Return [X, Y] of the center of cell containing provided text 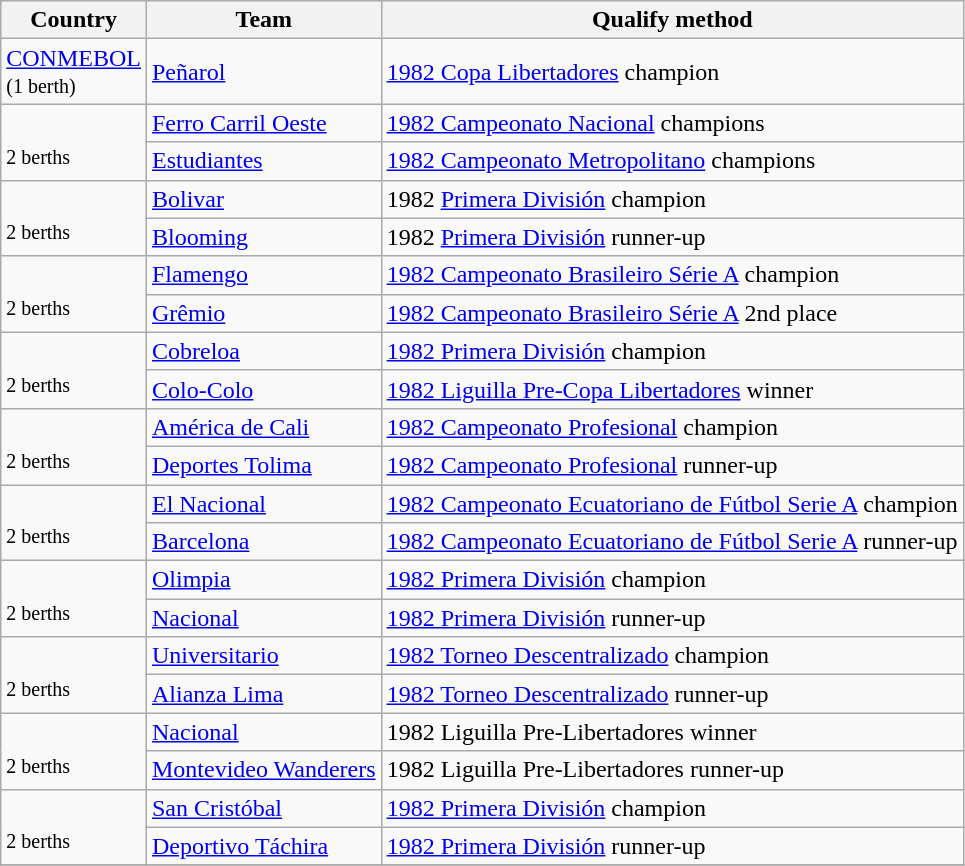
Peñarol [264, 72]
Colo-Colo [264, 389]
Alianza Lima [264, 694]
Deportes Tolima [264, 465]
Qualify method [672, 20]
Blooming [264, 237]
1982 Campeonato Profesional runner-up [672, 465]
1982 Liguilla Pre-Libertadores runner-up [672, 770]
1982 Torneo Descentralizado champion [672, 656]
1982 Liguilla Pre-Copa Libertadores winner [672, 389]
1982 Campeonato Nacional champions [672, 123]
Grêmio [264, 313]
Flamengo [264, 275]
1982 Liguilla Pre-Libertadores winner [672, 732]
Country [74, 20]
Barcelona [264, 542]
Estudiantes [264, 161]
Olimpia [264, 580]
1982 Campeonato Brasileiro Série A 2nd place [672, 313]
Ferro Carril Oeste [264, 123]
San Cristóbal [264, 808]
Montevideo Wanderers [264, 770]
1982 Campeonato Profesional champion [672, 427]
Cobreloa [264, 351]
1982 Copa Libertadores champion [672, 72]
1982 Campeonato Ecuatoriano de Fútbol Serie A runner-up [672, 542]
1982 Torneo Descentralizado runner-up [672, 694]
1982 Campeonato Ecuatoriano de Fútbol Serie A champion [672, 503]
Universitario [264, 656]
Bolivar [264, 199]
1982 Campeonato Brasileiro Série A champion [672, 275]
CONMEBOL(1 berth) [74, 72]
Deportivo Táchira [264, 846]
1982 Campeonato Metropolitano champions [672, 161]
El Nacional [264, 503]
Team [264, 20]
América de Cali [264, 427]
